Find where the given text appears and provide that cell's center as (X, Y) coordinate. 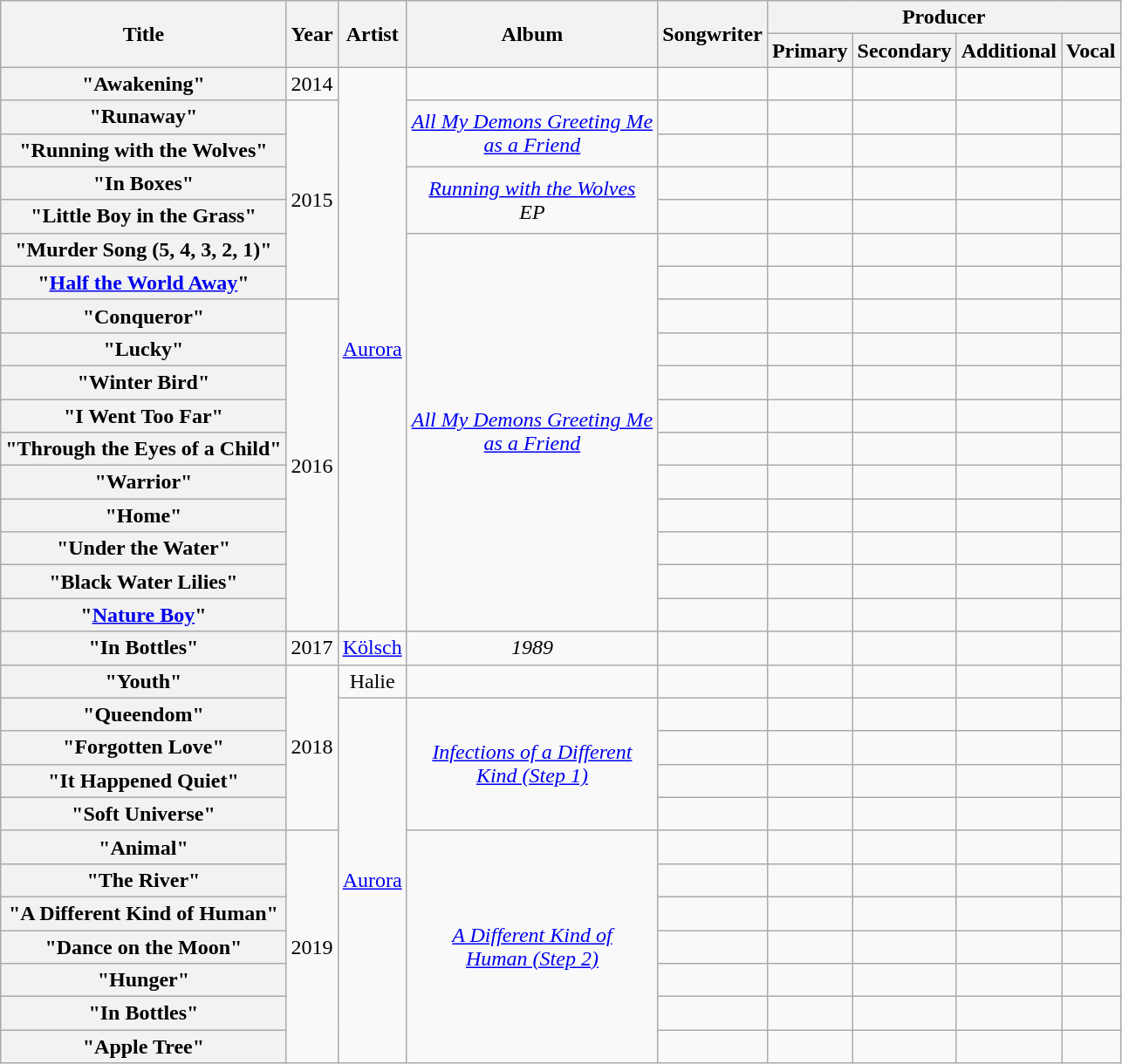
"Warrior" (143, 482)
"Youth" (143, 681)
"Soft Universe" (143, 814)
2017 (312, 648)
"Dance on the Moon" (143, 946)
"Lucky" (143, 349)
"Apple Tree" (143, 1047)
Primary (810, 51)
"Through the Eyes of a Child" (143, 449)
"Black Water Lilies" (143, 582)
"Animal" (143, 847)
"The River" (143, 880)
"Home" (143, 515)
Halie (372, 681)
"Running with the Wolves" (143, 150)
Year (312, 34)
"I Went Too Far" (143, 416)
2014 (312, 84)
"Hunger" (143, 980)
Secondary (904, 51)
1989 (532, 648)
"Conqueror" (143, 316)
Infections of a DifferentKind (Step 1) (532, 764)
2019 (312, 946)
Title (143, 34)
"A Different Kind of Human" (143, 913)
2016 (312, 466)
"In Boxes" (143, 183)
Songwriter (713, 34)
2015 (312, 200)
Running with the WolvesEP (532, 200)
Artist (372, 34)
"It Happened Quiet" (143, 781)
Vocal (1091, 51)
A Different Kind ofHuman (Step 2) (532, 946)
"Half the World Away" (143, 283)
"Nature Boy" (143, 615)
Kölsch (372, 648)
"Murder Song (5, 4, 3, 2, 1)" (143, 249)
"Forgotten Love" (143, 747)
"Under the Water" (143, 549)
"Queendom" (143, 714)
"Winter Bird" (143, 382)
Additional (1009, 51)
"Little Boy in the Grass" (143, 216)
Album (532, 34)
Producer (944, 17)
2018 (312, 747)
"Awakening" (143, 84)
"Runaway" (143, 117)
